Return the (x, y) coordinate for the center point of the cell that contains the specified text.  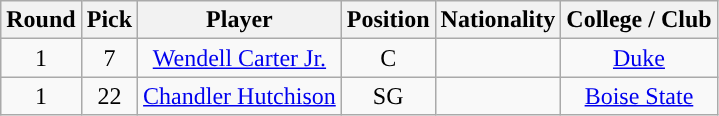
22 (109, 96)
7 (109, 58)
Duke (639, 58)
Wendell Carter Jr. (240, 58)
Player (240, 20)
Nationality (498, 20)
C (388, 58)
Round (41, 20)
Boise State (639, 96)
College / Club (639, 20)
Pick (109, 20)
SG (388, 96)
Chandler Hutchison (240, 96)
Position (388, 20)
